Detect which cell encompasses the target text, then output its (x, y) center coordinate. 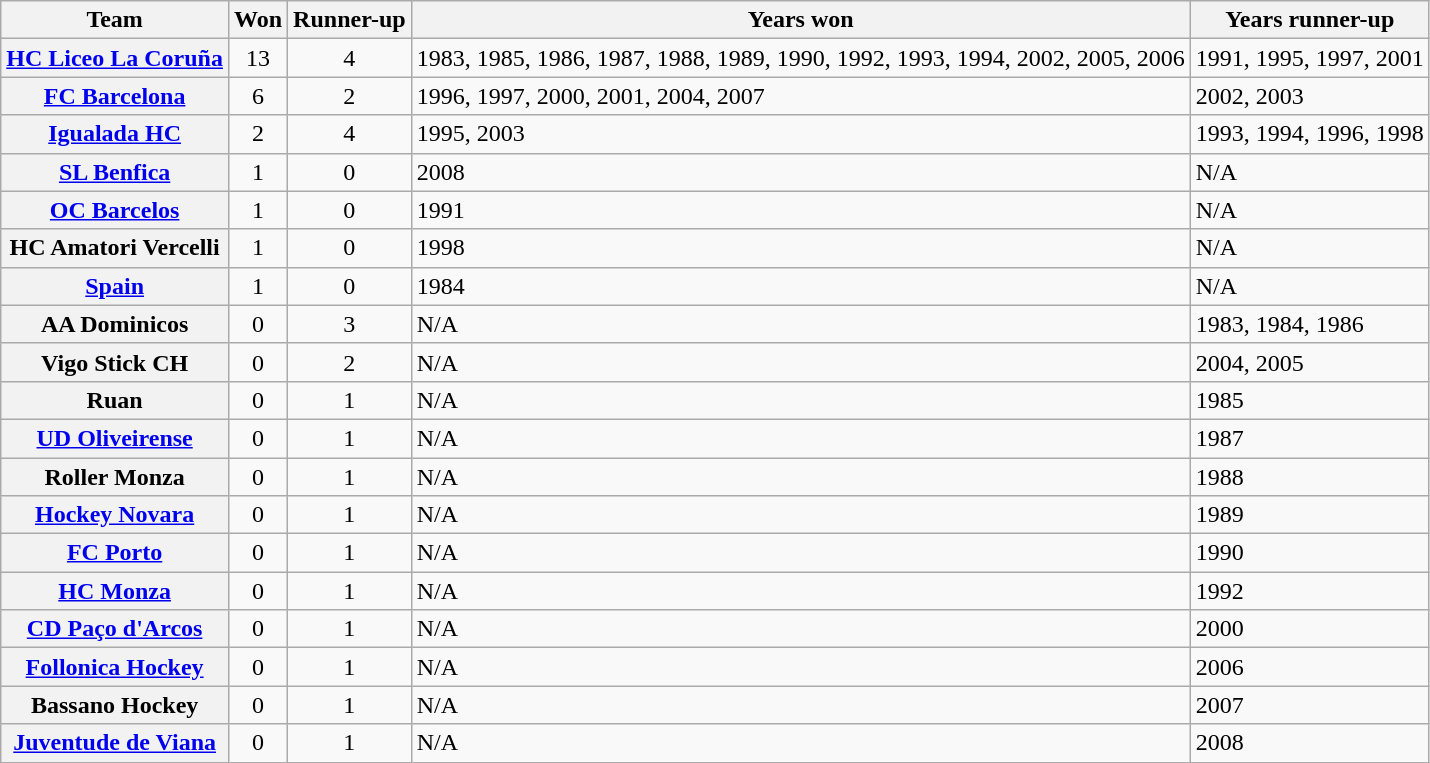
UD Oliveirense (115, 438)
1991, 1995, 1997, 2001 (1310, 58)
1984 (800, 286)
CD Paço d'Arcos (115, 629)
Runner-up (350, 20)
Juventude de Viana (115, 743)
Bassano Hockey (115, 705)
AA Dominicos (115, 324)
Spain (115, 286)
1983, 1984, 1986 (1310, 324)
1992 (1310, 591)
1988 (1310, 477)
1983, 1985, 1986, 1987, 1988, 1989, 1990, 1992, 1993, 1994, 2002, 2005, 2006 (800, 58)
FC Barcelona (115, 96)
2000 (1310, 629)
Vigo Stick CH (115, 362)
2007 (1310, 705)
Roller Monza (115, 477)
1998 (800, 248)
HC Liceo La Coruña (115, 58)
HC Monza (115, 591)
Follonica Hockey (115, 667)
Years won (800, 20)
3 (350, 324)
Years runner-up (1310, 20)
2004, 2005 (1310, 362)
Ruan (115, 400)
1985 (1310, 400)
2002, 2003 (1310, 96)
1991 (800, 210)
Igualada HC (115, 134)
HC Amatori Vercelli (115, 248)
Won (258, 20)
2006 (1310, 667)
SL Benfica (115, 172)
1990 (1310, 553)
6 (258, 96)
OC Barcelos (115, 210)
Team (115, 20)
1995, 2003 (800, 134)
1987 (1310, 438)
1993, 1994, 1996, 1998 (1310, 134)
1996, 1997, 2000, 2001, 2004, 2007 (800, 96)
13 (258, 58)
1989 (1310, 515)
Hockey Novara (115, 515)
FC Porto (115, 553)
